Scan for the cell matching the given text and deliver its [X, Y] coordinate at center. 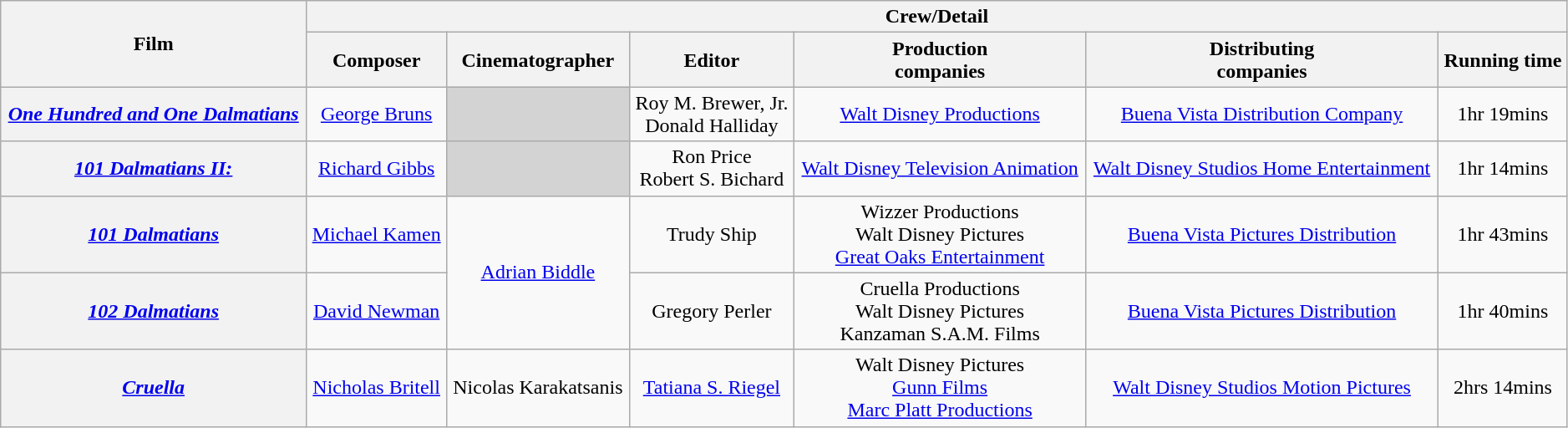
Distributing companies [1261, 60]
Tatiana S. Riegel [712, 388]
101 Dalmatians [154, 234]
Adrian Biddle [538, 273]
Cruella Productions Walt Disney Pictures Kanzaman S.A.M. Films [941, 311]
Walt Disney Studios Home Entertainment [1261, 169]
Walt Disney Television Animation [941, 169]
Gregory Perler [712, 311]
Editor [712, 60]
2hrs 14mins [1504, 388]
Nicholas Britell [377, 388]
Richard Gibbs [377, 169]
Nicolas Karakatsanis [538, 388]
Production companies [941, 60]
Crew/Detail [937, 17]
Film [154, 43]
One Hundred and One Dalmatians [154, 114]
Buena Vista Distribution Company [1261, 114]
Trudy Ship [712, 234]
David Newman [377, 311]
101 Dalmatians II: [154, 169]
Running time [1504, 60]
Composer [377, 60]
Walt Disney Studios Motion Pictures [1261, 388]
1hr 40mins [1504, 311]
1hr 14mins [1504, 169]
Ron Price Robert S. Bichard [712, 169]
Walt Disney Productions [941, 114]
1hr 43mins [1504, 234]
Walt Disney Pictures Gunn Films Marc Platt Productions [941, 388]
Michael Kamen [377, 234]
Roy M. Brewer, Jr. Donald Halliday [712, 114]
Cruella [154, 388]
George Bruns [377, 114]
1hr 19mins [1504, 114]
Cinematographer [538, 60]
102 Dalmatians [154, 311]
Wizzer Productions Walt Disney Pictures Great Oaks Entertainment [941, 234]
